Identify which cell holds the provided text, then report its (x, y) central coordinate. 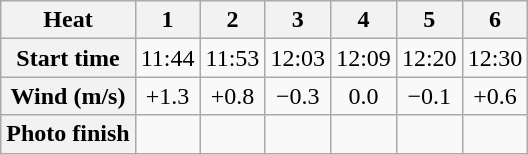
Wind (m/s) (68, 96)
12:09 (364, 58)
5 (429, 20)
+1.3 (168, 96)
11:53 (232, 58)
−0.3 (298, 96)
2 (232, 20)
11:44 (168, 58)
0.0 (364, 96)
Heat (68, 20)
12:20 (429, 58)
Photo finish (68, 134)
Start time (68, 58)
1 (168, 20)
3 (298, 20)
−0.1 (429, 96)
4 (364, 20)
+0.8 (232, 96)
12:03 (298, 58)
+0.6 (495, 96)
12:30 (495, 58)
6 (495, 20)
